Capture the cell that displays the provided text and extract its (x, y) central coordinate. 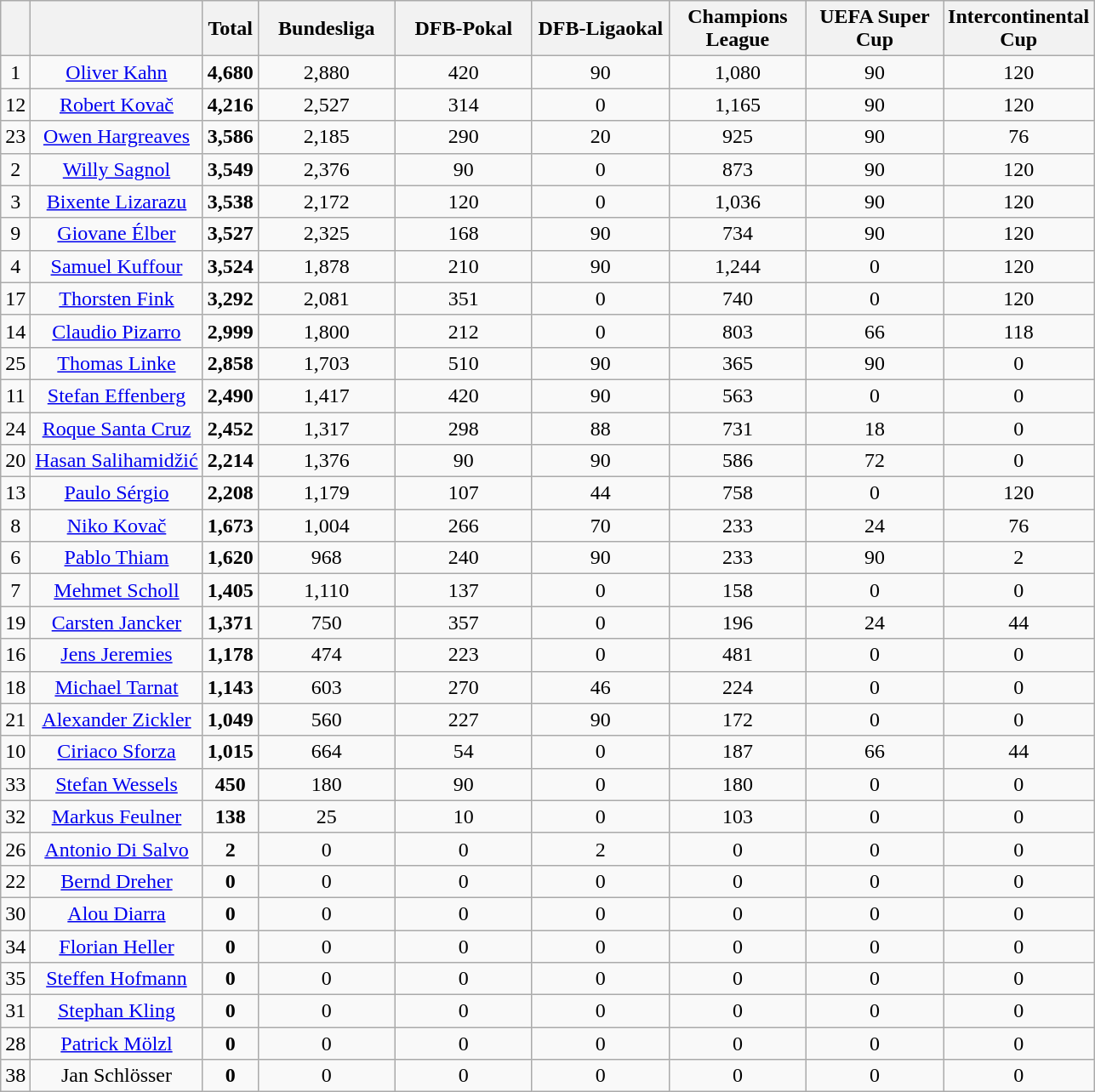
Roque Santa Cruz (117, 428)
Stefan Wessels (117, 784)
Steffen Hofmann (117, 979)
Bixente Lizarazu (117, 202)
210 (463, 266)
19 (15, 623)
Ciriaco Sforza (117, 752)
Willy Sagnol (117, 169)
Champions League (737, 29)
14 (15, 331)
4 (15, 266)
7 (15, 590)
224 (737, 687)
3,549 (230, 169)
212 (463, 331)
172 (737, 719)
968 (327, 558)
758 (737, 493)
1 (15, 72)
138 (230, 816)
Markus Feulner (117, 816)
734 (737, 234)
187 (737, 752)
Oliver Kahn (117, 72)
Alou Diarra (117, 913)
223 (463, 655)
Claudio Pizarro (117, 331)
1,878 (327, 266)
731 (737, 428)
1,004 (327, 526)
137 (463, 590)
8 (15, 526)
227 (463, 719)
1,371 (230, 623)
Jan Schlösser (117, 1076)
Samuel Kuffour (117, 266)
Carsten Jancker (117, 623)
2,490 (230, 395)
Robert Kovač (117, 105)
Alexander Zickler (117, 719)
11 (15, 395)
Thomas Linke (117, 363)
3 (15, 202)
Stephan Kling (117, 1011)
Bernd Dreher (117, 881)
Michael Tarnat (117, 687)
2,185 (327, 137)
33 (15, 784)
1,110 (327, 590)
2,527 (327, 105)
481 (737, 655)
664 (327, 752)
Paulo Sérgio (117, 493)
Jens Jeremies (117, 655)
158 (737, 590)
9 (15, 234)
510 (463, 363)
2,999 (230, 331)
54 (463, 752)
2,880 (327, 72)
Hasan Salihamidžić (117, 461)
26 (15, 849)
Intercontinental Cup (1019, 29)
Patrick Mölzl (117, 1044)
168 (463, 234)
3,538 (230, 202)
22 (15, 881)
13 (15, 493)
873 (737, 169)
3,586 (230, 137)
3,524 (230, 266)
46 (601, 687)
450 (230, 784)
270 (463, 687)
Florian Heller (117, 947)
4,216 (230, 105)
603 (327, 687)
2,081 (327, 299)
1,049 (230, 719)
72 (875, 461)
1,179 (327, 493)
2,325 (327, 234)
30 (15, 913)
1,405 (230, 590)
240 (463, 558)
1,800 (327, 331)
107 (463, 493)
750 (327, 623)
1,080 (737, 72)
740 (737, 299)
3,292 (230, 299)
1,165 (737, 105)
70 (601, 526)
563 (737, 395)
266 (463, 526)
586 (737, 461)
357 (463, 623)
88 (601, 428)
Thorsten Fink (117, 299)
1,376 (327, 461)
2,172 (327, 202)
34 (15, 947)
1,317 (327, 428)
1,620 (230, 558)
Pablo Thiam (117, 558)
Bundesliga (327, 29)
1,673 (230, 526)
365 (737, 363)
298 (463, 428)
Stefan Effenberg (117, 395)
1,178 (230, 655)
560 (327, 719)
21 (15, 719)
1,703 (327, 363)
803 (737, 331)
38 (15, 1076)
17 (15, 299)
Antonio Di Salvo (117, 849)
474 (327, 655)
2,208 (230, 493)
3,527 (230, 234)
UEFA Super Cup (875, 29)
16 (15, 655)
23 (15, 137)
Giovane Élber (117, 234)
DFB-Pokal (463, 29)
1,015 (230, 752)
1,244 (737, 266)
35 (15, 979)
925 (737, 137)
2,376 (327, 169)
2,452 (230, 428)
196 (737, 623)
103 (737, 816)
2,858 (230, 363)
4,680 (230, 72)
290 (463, 137)
31 (15, 1011)
Total (230, 29)
28 (15, 1044)
DFB-Ligaokal (601, 29)
314 (463, 105)
1,036 (737, 202)
1,143 (230, 687)
Mehmet Scholl (117, 590)
Niko Kovač (117, 526)
6 (15, 558)
32 (15, 816)
12 (15, 105)
2,214 (230, 461)
Owen Hargreaves (117, 137)
351 (463, 299)
1,417 (327, 395)
118 (1019, 331)
